Determine the [x, y] coordinate at the center of the cell enclosing the given text.  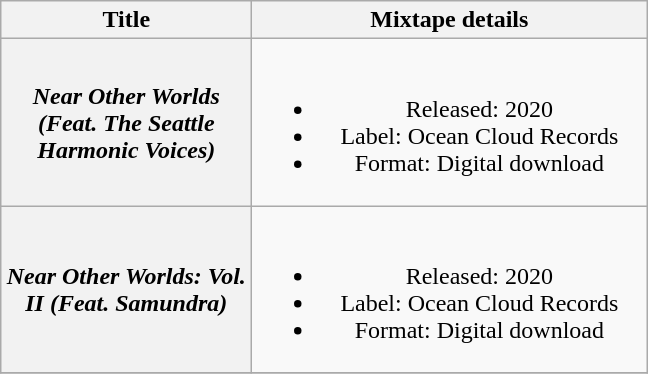
Near Other Worlds: Vol. II (Feat. Samundra) [126, 290]
Title [126, 20]
Near Other Worlds (Feat. The Seattle Harmonic Voices) [126, 122]
Mixtape details [450, 20]
